Provide the [X, Y] coordinate of the cell's center where the given text is located.  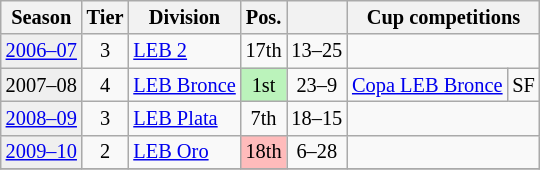
7th [264, 118]
2007–08 [42, 85]
6–28 [316, 152]
2008–09 [42, 118]
2 [106, 152]
SF [523, 85]
LEB Bronce [184, 85]
4 [106, 85]
LEB 2 [184, 51]
Division [184, 17]
Season [42, 17]
17th [264, 51]
1st [264, 85]
23–9 [316, 85]
2006–07 [42, 51]
Cup competitions [444, 17]
LEB Plata [184, 118]
18–15 [316, 118]
13–25 [316, 51]
2009–10 [42, 152]
Tier [106, 17]
18th [264, 152]
LEB Oro [184, 152]
Pos. [264, 17]
Copa LEB Bronce [427, 85]
